Determine the (X, Y) coordinate at the center of the cell enclosing the given text.  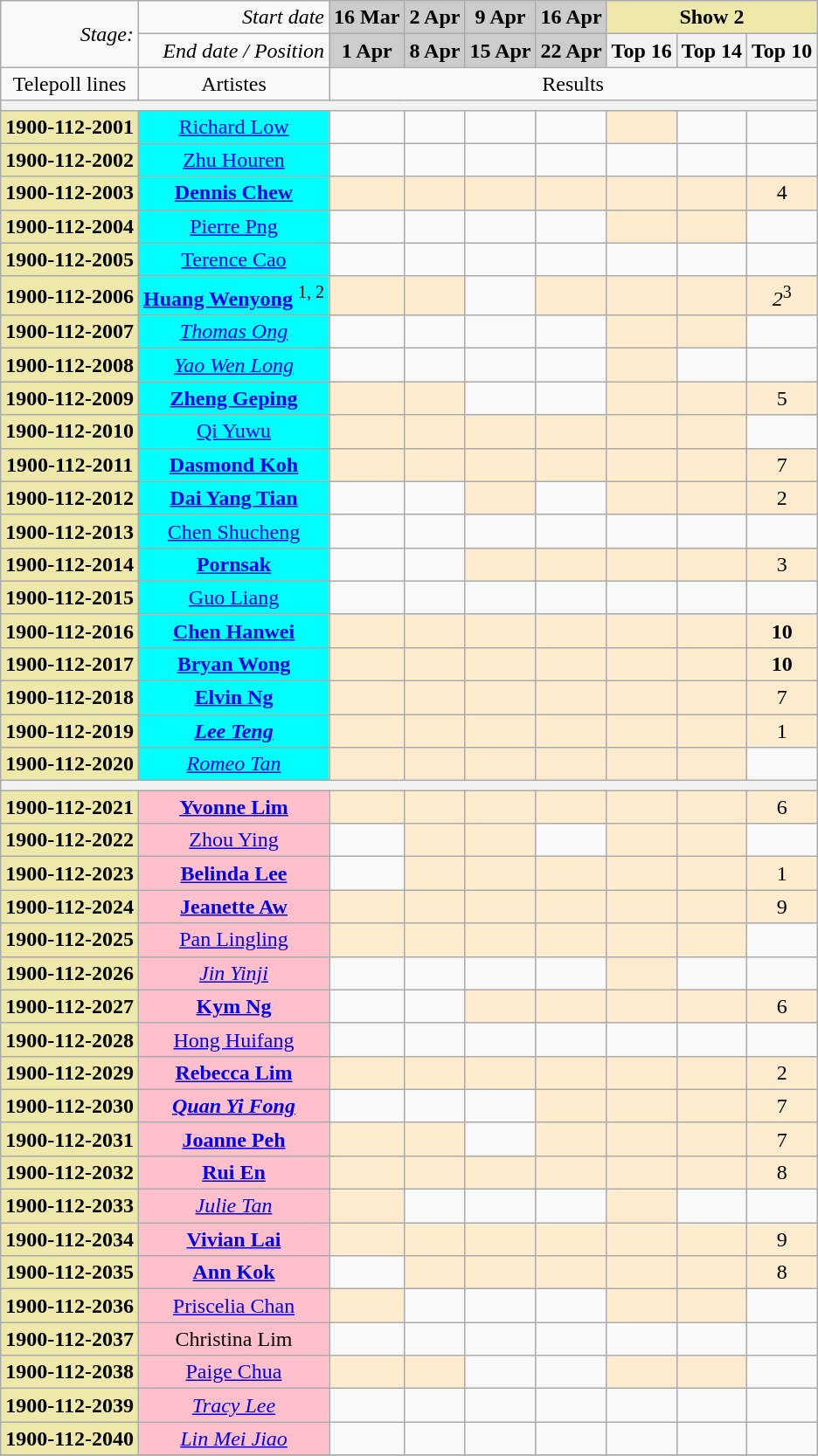
1900-112-2003 (70, 193)
Qi Yuwu (233, 431)
Romeo Tan (233, 764)
Tracy Lee (233, 1405)
1900-112-2028 (70, 1039)
22 Apr (572, 51)
Rebecca Lim (233, 1073)
1900-112-2038 (70, 1372)
1900-112-2007 (70, 332)
1900-112-2021 (70, 807)
Stage: (70, 34)
Ann Kok (233, 1273)
1900-112-2005 (70, 259)
Dasmond Koh (233, 465)
8 Apr (435, 51)
1900-112-2013 (70, 531)
Zhou Ying (233, 840)
Pierre Png (233, 226)
1900-112-2002 (70, 160)
Thomas Ong (233, 332)
Top 10 (782, 51)
1900-112-2001 (70, 127)
1900-112-2008 (70, 365)
Pornsak (233, 564)
Jeanette Aw (233, 907)
Guo Liang (233, 597)
1900-112-2025 (70, 940)
1900-112-2015 (70, 597)
Yao Wen Long (233, 365)
1900-112-2035 (70, 1273)
Results (572, 84)
Hong Huifang (233, 1039)
16 Mar (366, 17)
Start date (233, 17)
Bryan Wong (233, 664)
Dennis Chew (233, 193)
1900-112-2010 (70, 431)
Huang Wenyong 1, 2 (233, 295)
Terence Cao (233, 259)
Elvin Ng (233, 698)
Paige Chua (233, 1372)
1900-112-2034 (70, 1239)
1900-112-2016 (70, 631)
Show 2 (711, 17)
1900-112-2024 (70, 907)
Richard Low (233, 127)
Top 14 (711, 51)
Top 16 (641, 51)
1900-112-2004 (70, 226)
Priscelia Chan (233, 1306)
Artistes (233, 84)
1900-112-2011 (70, 465)
1900-112-2030 (70, 1106)
Telepoll lines (70, 84)
Chen Shucheng (233, 531)
15 Apr (500, 51)
1 Apr (366, 51)
Christina Lim (233, 1339)
1900-112-2036 (70, 1306)
Zheng Geping (233, 398)
2 Apr (435, 17)
16 Apr (572, 17)
Vivian Lai (233, 1239)
Yvonne Lim (233, 807)
Lin Mei Jiao (233, 1439)
1900-112-2026 (70, 973)
1900-112-2023 (70, 873)
5 (782, 398)
1900-112-2040 (70, 1439)
3 (782, 564)
1900-112-2033 (70, 1206)
1900-112-2020 (70, 764)
1900-112-2031 (70, 1139)
1900-112-2017 (70, 664)
9 Apr (500, 17)
1900-112-2039 (70, 1405)
1900-112-2009 (70, 398)
Julie Tan (233, 1206)
Jin Yinji (233, 973)
Rui En (233, 1172)
Dai Yang Tian (233, 498)
1900-112-2022 (70, 840)
1900-112-2012 (70, 498)
End date / Position (233, 51)
Zhu Houren (233, 160)
1900-112-2014 (70, 564)
Joanne Peh (233, 1139)
1900-112-2018 (70, 698)
Chen Hanwei (233, 631)
Lee Teng (233, 731)
Quan Yi Fong (233, 1106)
1900-112-2019 (70, 731)
1900-112-2029 (70, 1073)
Pan Lingling (233, 940)
1900-112-2006 (70, 295)
23 (782, 295)
4 (782, 193)
Belinda Lee (233, 873)
1900-112-2027 (70, 1006)
1900-112-2037 (70, 1339)
1900-112-2032 (70, 1172)
Kym Ng (233, 1006)
